Pinpoint the cell where the given text exists, returning its [x, y] midpoint coordinate. 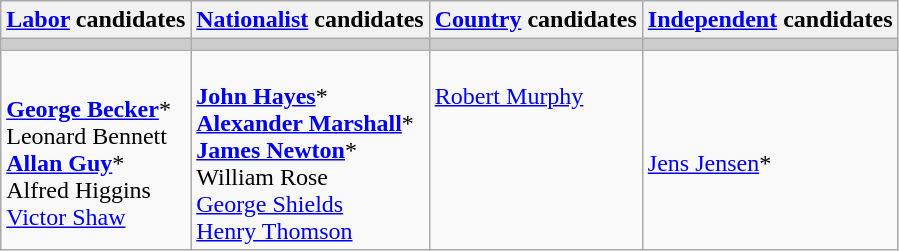
John Hayes* Alexander Marshall* James Newton* William Rose George Shields Henry Thomson [310, 150]
Independent candidates [770, 20]
Jens Jensen* [770, 150]
Robert Murphy [536, 150]
Country candidates [536, 20]
Nationalist candidates [310, 20]
George Becker* Leonard Bennett Allan Guy* Alfred Higgins Victor Shaw [96, 150]
Labor candidates [96, 20]
